Detect which cell encompasses the target text, then output its (x, y) center coordinate. 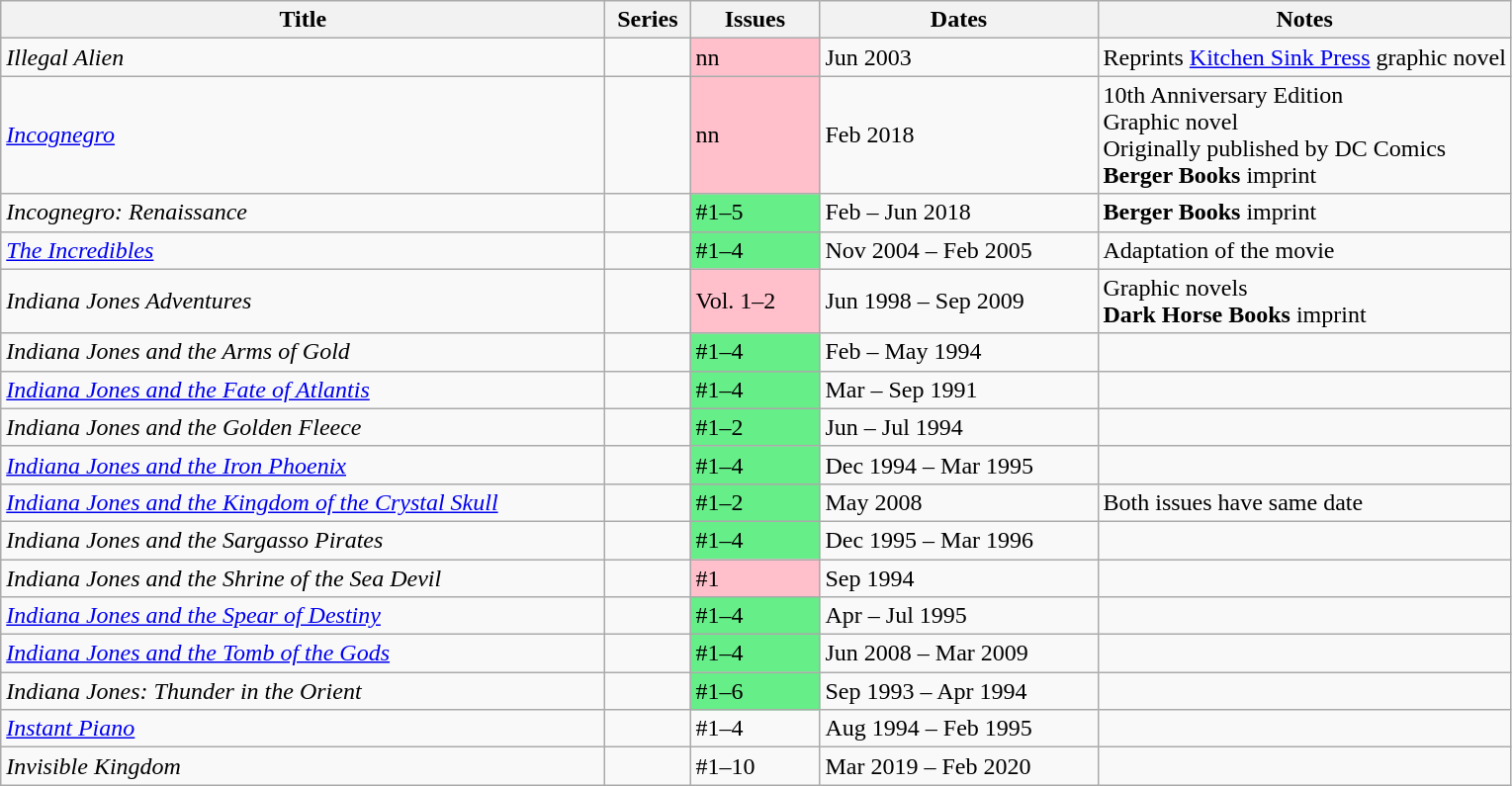
Jun 2008 – Mar 2009 (959, 654)
Sep 1994 (959, 578)
Incognegro: Renaissance (303, 213)
Feb 2018 (959, 134)
Adaptation of the movie (1304, 250)
#1 (756, 578)
Jun – Jul 1994 (959, 427)
10th Anniversary EditionGraphic novelOriginally published by DC ComicsBerger Books imprint (1304, 134)
Mar – Sep 1991 (959, 390)
Instant Piano (303, 729)
Invisible Kingdom (303, 766)
Mar 2019 – Feb 2020 (959, 766)
The Incredibles (303, 250)
Indiana Jones and the Golden Fleece (303, 427)
#1–10 (756, 766)
Title (303, 20)
Indiana Jones and the Shrine of the Sea Devil (303, 578)
Vol. 1–2 (756, 301)
Jun 1998 – Sep 2009 (959, 301)
Jun 2003 (959, 57)
Indiana Jones and the Spear of Destiny (303, 616)
Issues (756, 20)
Notes (1304, 20)
Indiana Jones and the Kingdom of the Crystal Skull (303, 502)
#1–5 (756, 213)
Graphic novelsDark Horse Books imprint (1304, 301)
Illegal Alien (303, 57)
Berger Books imprint (1304, 213)
Indiana Jones Adventures (303, 301)
Dec 1994 – Mar 1995 (959, 465)
Both issues have same date (1304, 502)
Indiana Jones: Thunder in the Orient (303, 691)
Reprints Kitchen Sink Press graphic novel (1304, 57)
Nov 2004 – Feb 2005 (959, 250)
Indiana Jones and the Fate of Atlantis (303, 390)
Incognegro (303, 134)
Dates (959, 20)
Apr – Jul 1995 (959, 616)
Indiana Jones and the Sargasso Pirates (303, 540)
Feb – May 1994 (959, 352)
Indiana Jones and the Tomb of the Gods (303, 654)
Sep 1993 – Apr 1994 (959, 691)
#1–6 (756, 691)
Indiana Jones and the Arms of Gold (303, 352)
Dec 1995 – Mar 1996 (959, 540)
Indiana Jones and the Iron Phoenix (303, 465)
Series (648, 20)
Feb – Jun 2018 (959, 213)
Aug 1994 – Feb 1995 (959, 729)
May 2008 (959, 502)
